Extract the [X, Y] coordinate from the center of the cell holding the provided text.  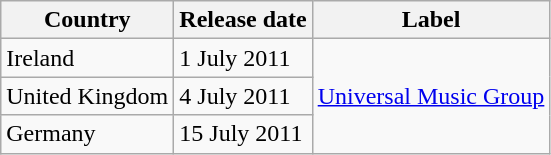
1 July 2011 [243, 58]
Universal Music Group [431, 96]
United Kingdom [88, 96]
Release date [243, 20]
Germany [88, 134]
Label [431, 20]
Country [88, 20]
Ireland [88, 58]
15 July 2011 [243, 134]
4 July 2011 [243, 96]
